Identify which cell holds the provided text, then report its (x, y) central coordinate. 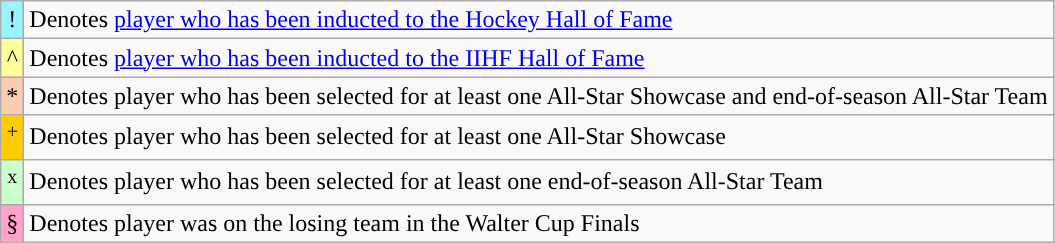
+ (12, 138)
Denotes player who has been selected for at least one All-Star Showcase and end-of-season All-Star Team (538, 96)
Denotes player was on the losing team in the Walter Cup Finals (538, 223)
Denotes player who has been inducted to the IIHF Hall of Fame (538, 58)
§ (12, 223)
x (12, 182)
Denotes player who has been selected for at least one end-of-season All-Star Team (538, 182)
! (12, 20)
Denotes player who has been selected for at least one All-Star Showcase (538, 138)
* (12, 96)
^ (12, 58)
Denotes player who has been inducted to the Hockey Hall of Fame (538, 20)
